Identify which cell holds the provided text, then report its (X, Y) central coordinate. 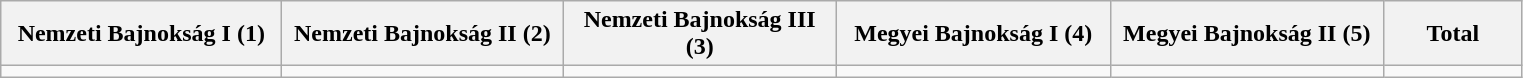
Nemzeti Bajnokság II (2) (422, 34)
Nemzeti Bajnokság III (3) (700, 34)
Total (1454, 34)
Nemzeti Bajnokság I (1) (142, 34)
Megyei Bajnokság II (5) (1247, 34)
Megyei Bajnokság I (4) (973, 34)
